Scan for the cell matching the given text and deliver its (x, y) coordinate at center. 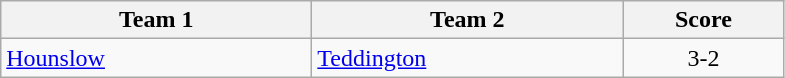
Team 1 (156, 20)
Score (704, 20)
Team 2 (468, 20)
Teddington (468, 58)
3-2 (704, 58)
Hounslow (156, 58)
